Return (X, Y) of the center of cell containing provided text 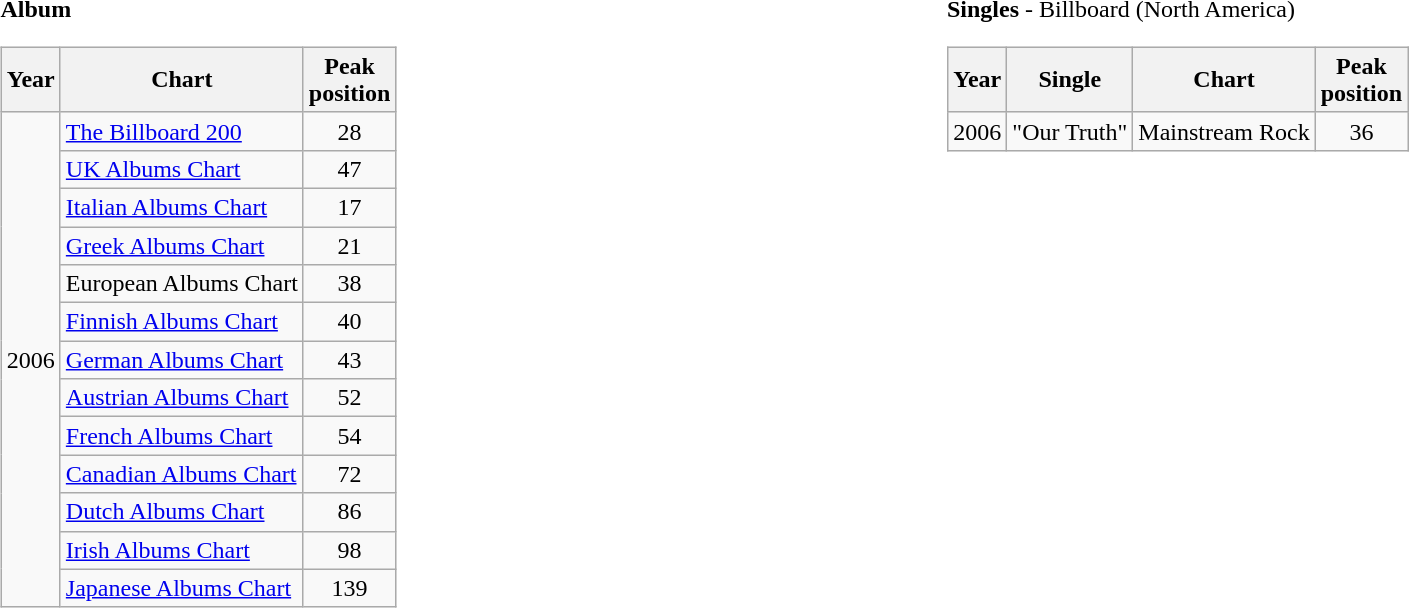
UK Albums Chart (182, 169)
21 (349, 245)
86 (349, 512)
Austrian Albums Chart (182, 398)
Finnish Albums Chart (182, 322)
17 (349, 207)
Mainstream Rock (1224, 131)
Italian Albums Chart (182, 207)
Dutch Albums Chart (182, 512)
Greek Albums Chart (182, 245)
28 (349, 131)
52 (349, 398)
40 (349, 322)
54 (349, 436)
"Our Truth" (1070, 131)
The Billboard 200 (182, 131)
Single (1070, 80)
European Albums Chart (182, 284)
36 (1361, 131)
47 (349, 169)
38 (349, 284)
139 (349, 588)
72 (349, 474)
98 (349, 550)
German Albums Chart (182, 360)
Japanese Albums Chart (182, 588)
Canadian Albums Chart (182, 474)
French Albums Chart (182, 436)
Irish Albums Chart (182, 550)
43 (349, 360)
